For the text-containing cell, return its midpoint in (x, y) coordinate format. 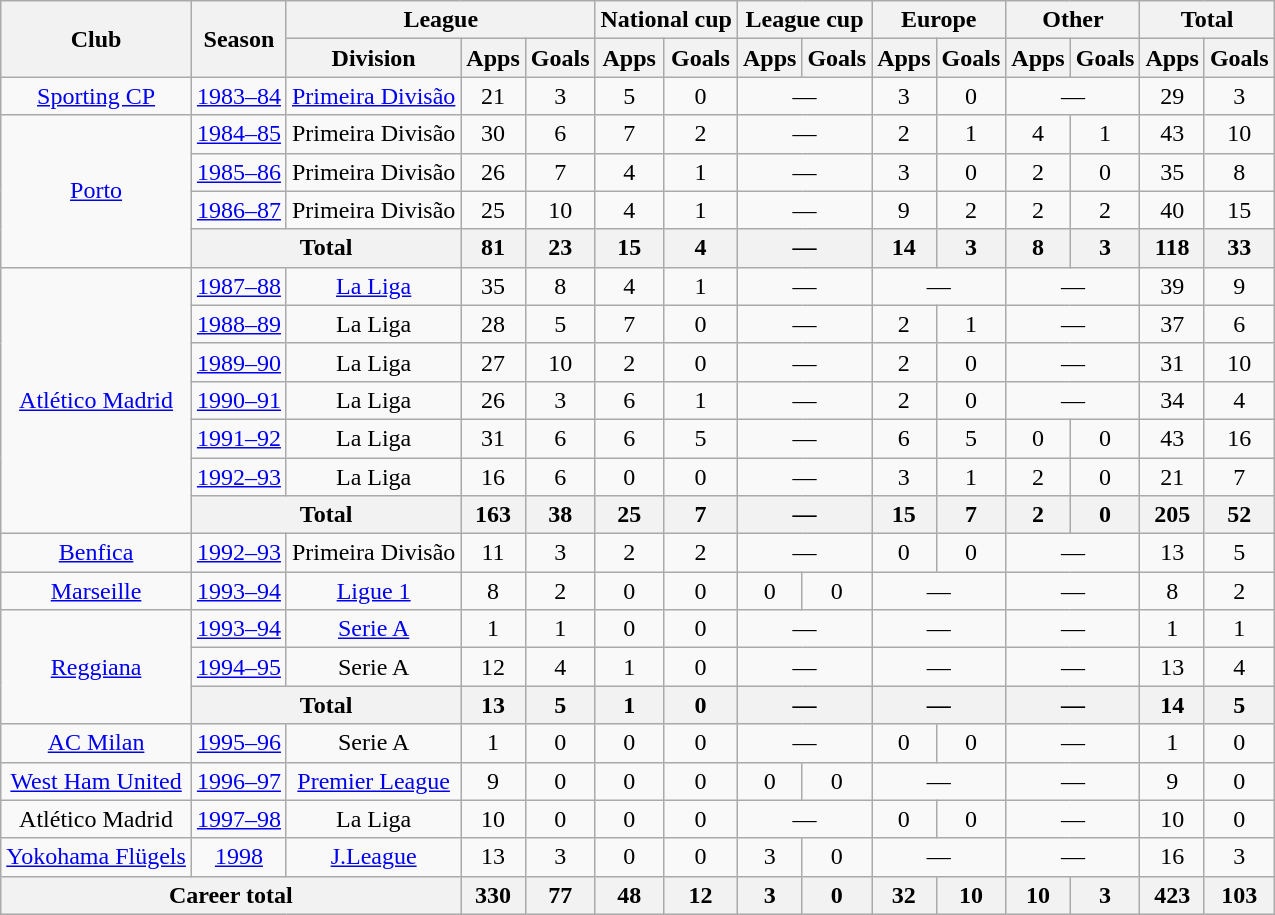
Season (238, 39)
West Ham United (96, 781)
1997–98 (238, 819)
32 (904, 895)
1987–88 (238, 286)
Europe (939, 20)
League (440, 20)
Other (1073, 20)
1988–89 (238, 324)
1983–84 (238, 96)
Reggiana (96, 667)
1989–90 (238, 362)
AC Milan (96, 743)
1985–86 (238, 172)
34 (1172, 400)
330 (493, 895)
38 (560, 515)
Sporting CP (96, 96)
163 (493, 515)
1990–91 (238, 400)
28 (493, 324)
Career total (231, 895)
Yokohama Flügels (96, 857)
J.League (373, 857)
1986–87 (238, 210)
1998 (238, 857)
205 (1172, 515)
40 (1172, 210)
81 (493, 248)
77 (560, 895)
Club (96, 39)
52 (1239, 515)
39 (1172, 286)
Benfica (96, 553)
Ligue 1 (373, 591)
1995–96 (238, 743)
29 (1172, 96)
1994–95 (238, 667)
League cup (804, 20)
11 (493, 553)
423 (1172, 895)
48 (629, 895)
National cup (666, 20)
1991–92 (238, 438)
37 (1172, 324)
Division (373, 58)
1996–97 (238, 781)
Porto (96, 191)
Marseille (96, 591)
23 (560, 248)
30 (493, 134)
1984–85 (238, 134)
118 (1172, 248)
Premier League (373, 781)
33 (1239, 248)
103 (1239, 895)
27 (493, 362)
